Capture the cell that displays the provided text and extract its [x, y] central coordinate. 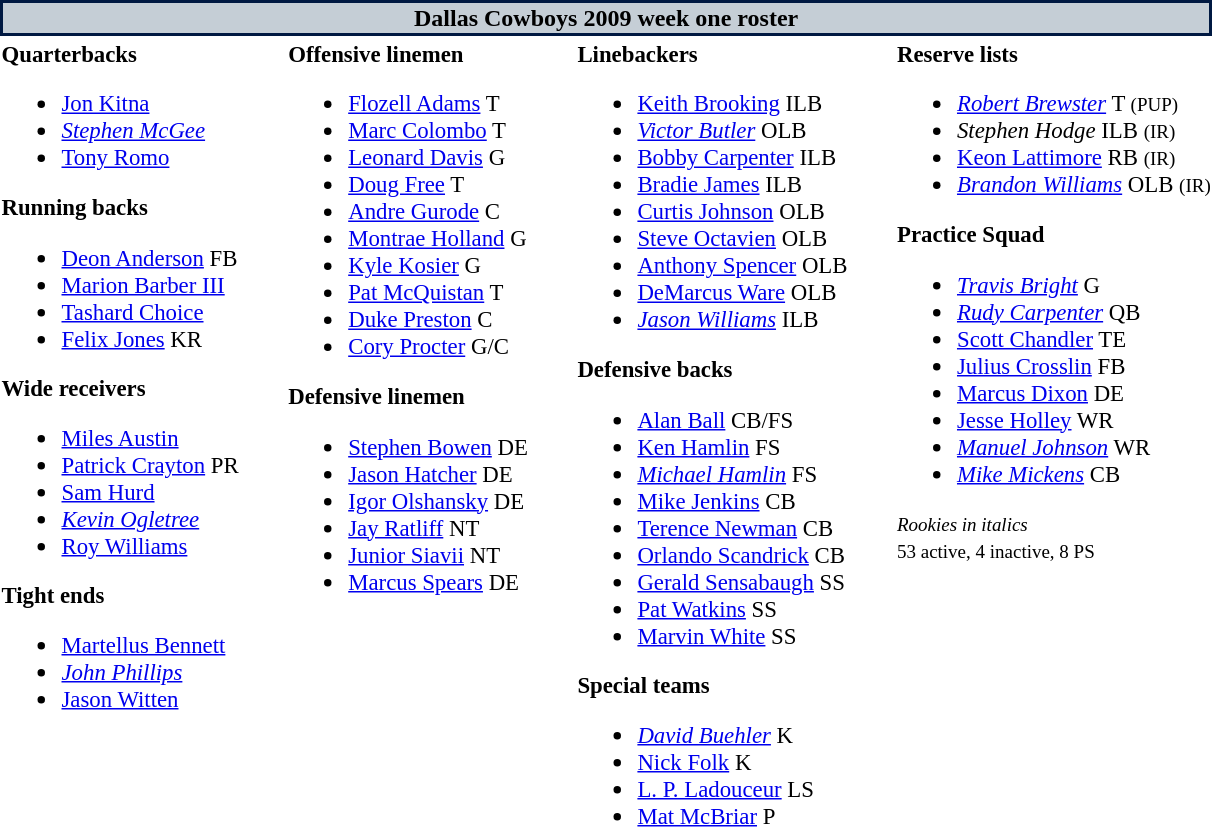
Dallas Cowboys 2009 week one roster [606, 18]
